Search for the cell housing the specified text and yield its [X, Y] center coordinate. 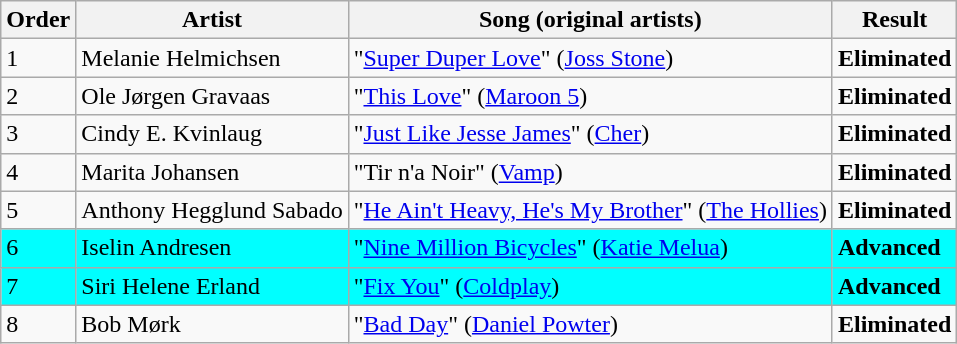
Result [894, 20]
Artist [212, 20]
"Bad Day" (Daniel Powter) [590, 324]
"He Ain't Heavy, He's My Brother" (The Hollies) [590, 210]
"Nine Million Bicycles" (Katie Melua) [590, 248]
Ole Jørgen Gravaas [212, 96]
6 [38, 248]
3 [38, 134]
"Tir n'a Noir" (Vamp) [590, 172]
1 [38, 58]
Marita Johansen [212, 172]
"This Love" (Maroon 5) [590, 96]
8 [38, 324]
Iselin Andresen [212, 248]
"Super Duper Love" (Joss Stone) [590, 58]
7 [38, 286]
4 [38, 172]
Anthony Hegglund Sabado [212, 210]
Song (original artists) [590, 20]
Melanie Helmichsen [212, 58]
"Just Like Jesse James" (Cher) [590, 134]
Order [38, 20]
Cindy E. Kvinlaug [212, 134]
Siri Helene Erland [212, 286]
5 [38, 210]
Bob Mørk [212, 324]
"Fix You" (Coldplay) [590, 286]
2 [38, 96]
